Find where the given text appears and provide that cell's center as (X, Y) coordinate. 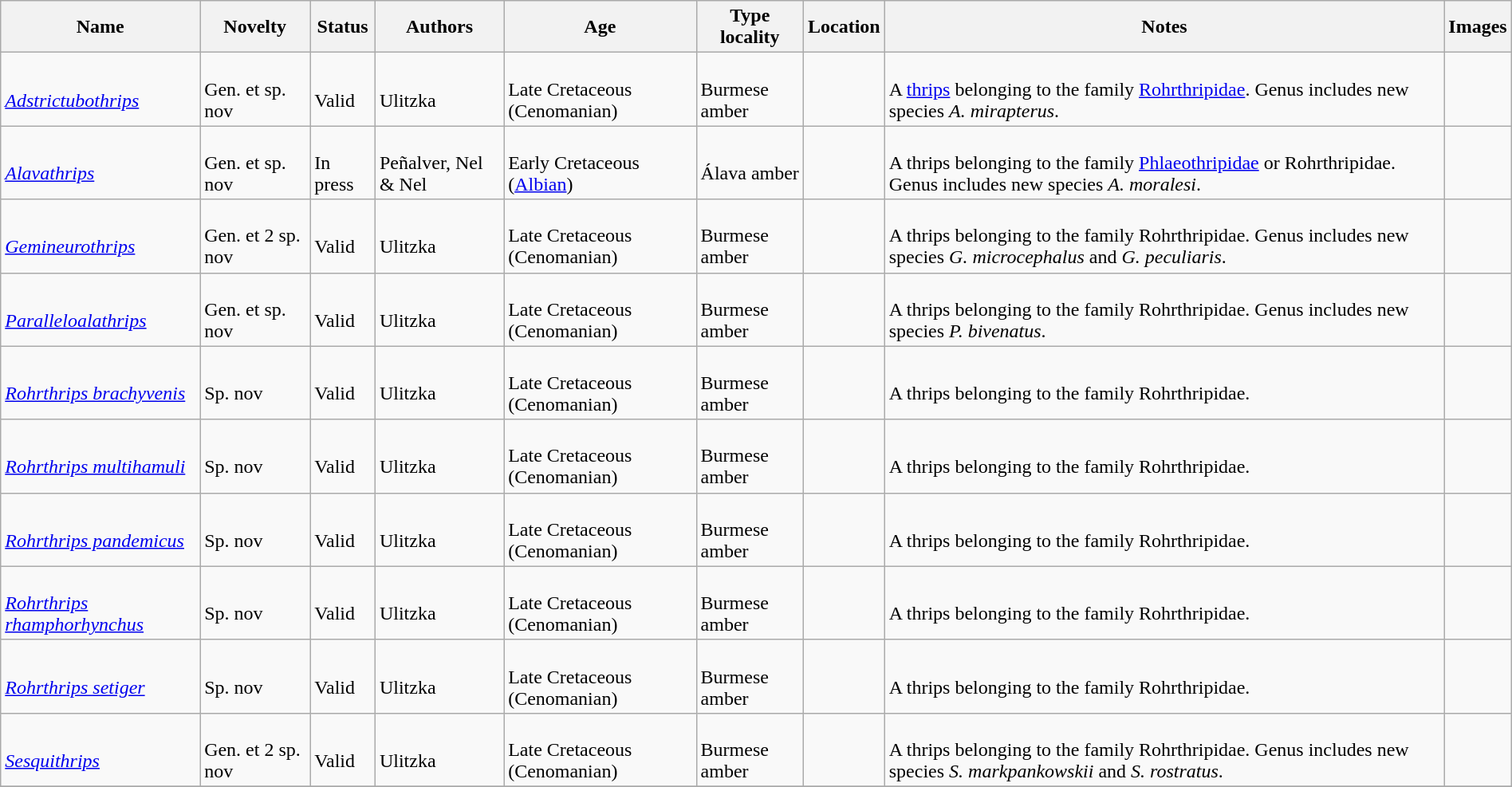
Name (100, 27)
A thrips belonging to the family Rohrthripidae. Genus includes new species A. mirapterus. (1164, 89)
Adstrictubothrips (100, 89)
Rohrthrips multihamuli (100, 456)
A thrips belonging to the family Rohrthripidae. Genus includes new species G. microcephalus and G. peculiaris. (1164, 236)
Rohrthrips setiger (100, 676)
Álava amber (750, 163)
Peñalver, Nel & Nel (439, 163)
Authors (439, 27)
A thrips belonging to the family Phlaeothripidae or Rohrthripidae. Genus includes new species A. moralesi. (1164, 163)
In press (343, 163)
Rohrthrips brachyvenis (100, 383)
Type locality (750, 27)
Sesquithrips (100, 750)
Location (844, 27)
Alavathrips (100, 163)
A thrips belonging to the family Rohrthripidae. Genus includes new species P. bivenatus. (1164, 309)
Notes (1164, 27)
Rohrthrips rhamphorhynchus (100, 603)
Age (600, 27)
A thrips belonging to the family Rohrthripidae. Genus includes new species S. markpankowskii and S. rostratus. (1164, 750)
Images (1478, 27)
Early Cretaceous (Albian) (600, 163)
Gemineurothrips (100, 236)
Paralleloalathrips (100, 309)
Status (343, 27)
Novelty (255, 27)
Rohrthrips pandemicus (100, 529)
